Return (x, y) of the center of cell containing provided text 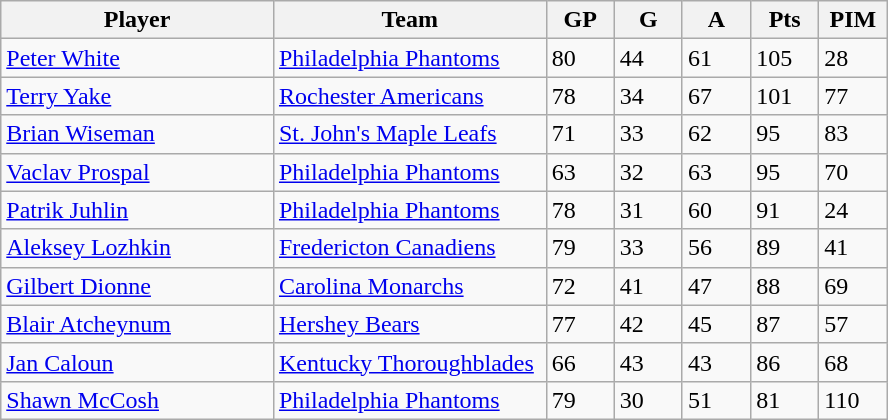
Kentucky Thoroughblades (410, 362)
Shawn McCosh (138, 400)
Pts (785, 20)
28 (853, 58)
68 (853, 362)
110 (853, 400)
Player (138, 20)
34 (648, 96)
A (716, 20)
Aleksey Lozhkin (138, 248)
30 (648, 400)
70 (853, 172)
86 (785, 362)
St. John's Maple Leafs (410, 134)
91 (785, 210)
44 (648, 58)
GP (580, 20)
Fredericton Canadiens (410, 248)
Patrik Juhlin (138, 210)
32 (648, 172)
80 (580, 58)
Carolina Monarchs (410, 286)
62 (716, 134)
Terry Yake (138, 96)
31 (648, 210)
42 (648, 324)
Blair Atcheynum (138, 324)
87 (785, 324)
Peter White (138, 58)
89 (785, 248)
67 (716, 96)
83 (853, 134)
66 (580, 362)
71 (580, 134)
G (648, 20)
88 (785, 286)
Team (410, 20)
Vaclav Prospal (138, 172)
Gilbert Dionne (138, 286)
Jan Caloun (138, 362)
69 (853, 286)
101 (785, 96)
56 (716, 248)
51 (716, 400)
Brian Wiseman (138, 134)
72 (580, 286)
Rochester Americans (410, 96)
105 (785, 58)
60 (716, 210)
47 (716, 286)
45 (716, 324)
PIM (853, 20)
61 (716, 58)
Hershey Bears (410, 324)
57 (853, 324)
81 (785, 400)
24 (853, 210)
